Return [X, Y] of the center of cell containing provided text 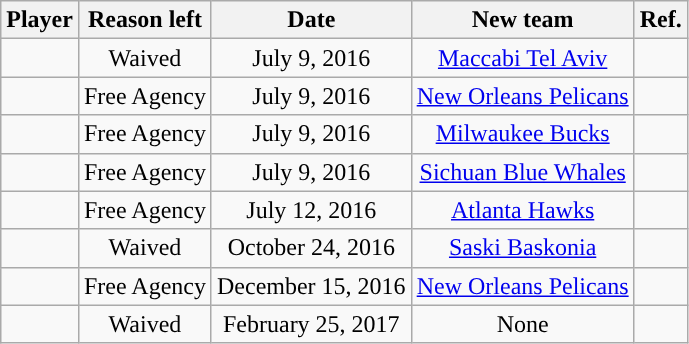
Atlanta Hawks [522, 210]
October 24, 2016 [311, 248]
Sichuan Blue Whales [522, 172]
Date [311, 20]
February 25, 2017 [311, 324]
July 12, 2016 [311, 210]
Ref. [660, 20]
December 15, 2016 [311, 286]
Player [40, 20]
Saski Baskonia [522, 248]
Reason left [144, 20]
None [522, 324]
Milwaukee Bucks [522, 134]
New team [522, 20]
Maccabi Tel Aviv [522, 58]
